Detect which cell encompasses the target text, then output its [X, Y] center coordinate. 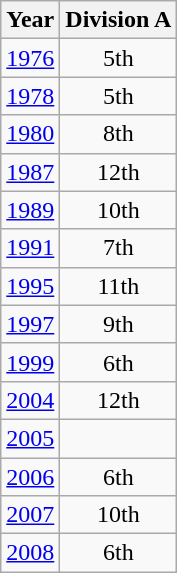
2006 [30, 477]
2004 [30, 400]
2005 [30, 438]
1995 [30, 286]
9th [118, 324]
1999 [30, 362]
1980 [30, 134]
2008 [30, 553]
1987 [30, 172]
1989 [30, 210]
2007 [30, 515]
1978 [30, 96]
Year [30, 20]
1991 [30, 248]
11th [118, 286]
7th [118, 248]
1976 [30, 58]
1997 [30, 324]
8th [118, 134]
Division A [118, 20]
